Identify which cell holds the provided text, then report its (X, Y) central coordinate. 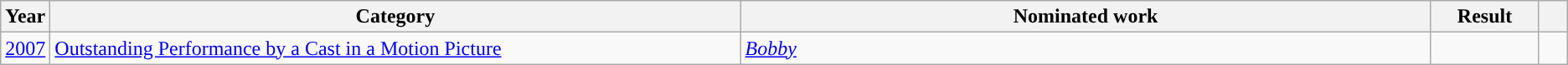
Category (395, 17)
Year (25, 17)
Bobby (1086, 48)
Outstanding Performance by a Cast in a Motion Picture (395, 48)
Result (1484, 17)
Nominated work (1086, 17)
2007 (25, 48)
